Scan for the cell matching the given text and deliver its [X, Y] coordinate at center. 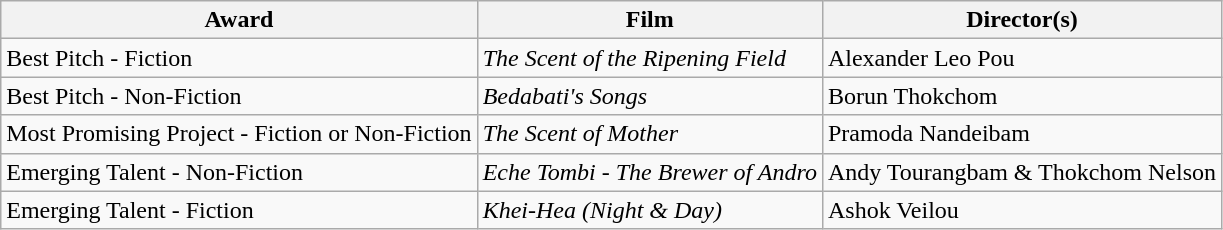
Most Promising Project - Fiction or Non-Fiction [239, 134]
Director(s) [1022, 20]
The Scent of the Ripening Field [650, 58]
Pramoda Nandeibam [1022, 134]
Andy Tourangbam & Thokchom Nelson [1022, 172]
Eche Tombi - The Brewer of Andro [650, 172]
Bedabati's Songs [650, 96]
Best Pitch - Non-Fiction [239, 96]
Emerging Talent - Non-Fiction [239, 172]
Alexander Leo Pou [1022, 58]
Khei-Hea (Night & Day) [650, 210]
The Scent of Mother [650, 134]
Borun Thokchom [1022, 96]
Emerging Talent - Fiction [239, 210]
Ashok Veilou [1022, 210]
Award [239, 20]
Film [650, 20]
Best Pitch - Fiction [239, 58]
